For the text-containing cell, return its midpoint in (X, Y) coordinate format. 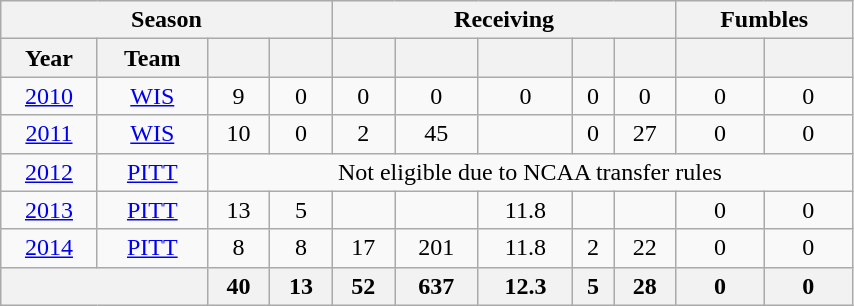
2011 (49, 134)
10 (238, 134)
2012 (49, 172)
52 (363, 286)
Team (152, 58)
12.3 (525, 286)
2014 (49, 248)
Season (166, 20)
Year (49, 58)
40 (238, 286)
17 (363, 248)
9 (238, 96)
2010 (49, 96)
22 (645, 248)
201 (437, 248)
27 (645, 134)
2013 (49, 210)
Not eligible due to NCAA transfer rules (530, 172)
Receiving (504, 20)
Fumbles (764, 20)
637 (437, 286)
45 (437, 134)
28 (645, 286)
